Search for the cell housing the specified text and yield its [x, y] center coordinate. 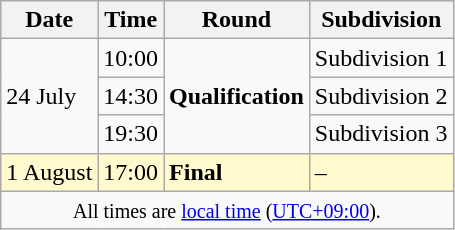
– [381, 172]
19:30 [131, 134]
All times are local time (UTC+09:00). [227, 210]
10:00 [131, 58]
Round [237, 20]
Subdivision 1 [381, 58]
Subdivision 2 [381, 96]
Qualification [237, 96]
14:30 [131, 96]
Date [50, 20]
Final [237, 172]
Subdivision 3 [381, 134]
Subdivision [381, 20]
Time [131, 20]
17:00 [131, 172]
24 July [50, 96]
1 August [50, 172]
